Scan for the cell matching the given text and deliver its (x, y) coordinate at center. 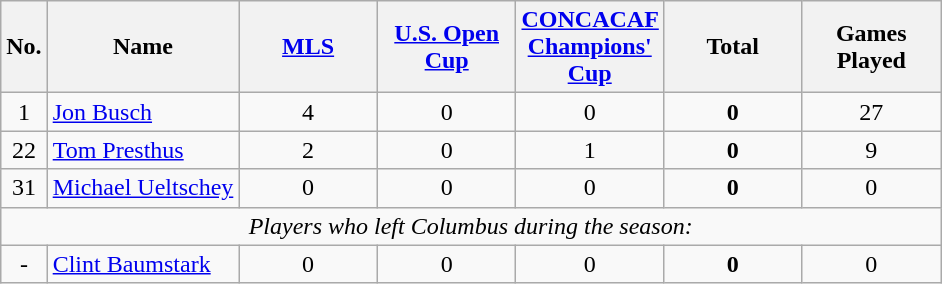
Name (143, 47)
Jon Busch (143, 112)
No. (24, 47)
- (24, 264)
Total (732, 47)
Tom Presthus (143, 150)
4 (308, 112)
22 (24, 150)
27 (872, 112)
Clint Baumstark (143, 264)
U.S. Open Cup (446, 47)
2 (308, 150)
31 (24, 188)
Michael Ueltschey (143, 188)
MLS (308, 47)
Games Played (872, 47)
9 (872, 150)
Players who left Columbus during the season: (471, 226)
CONCACAF Champions' Cup (590, 47)
